From the cell containing the given text, extract its center point as [X, Y] coordinate. 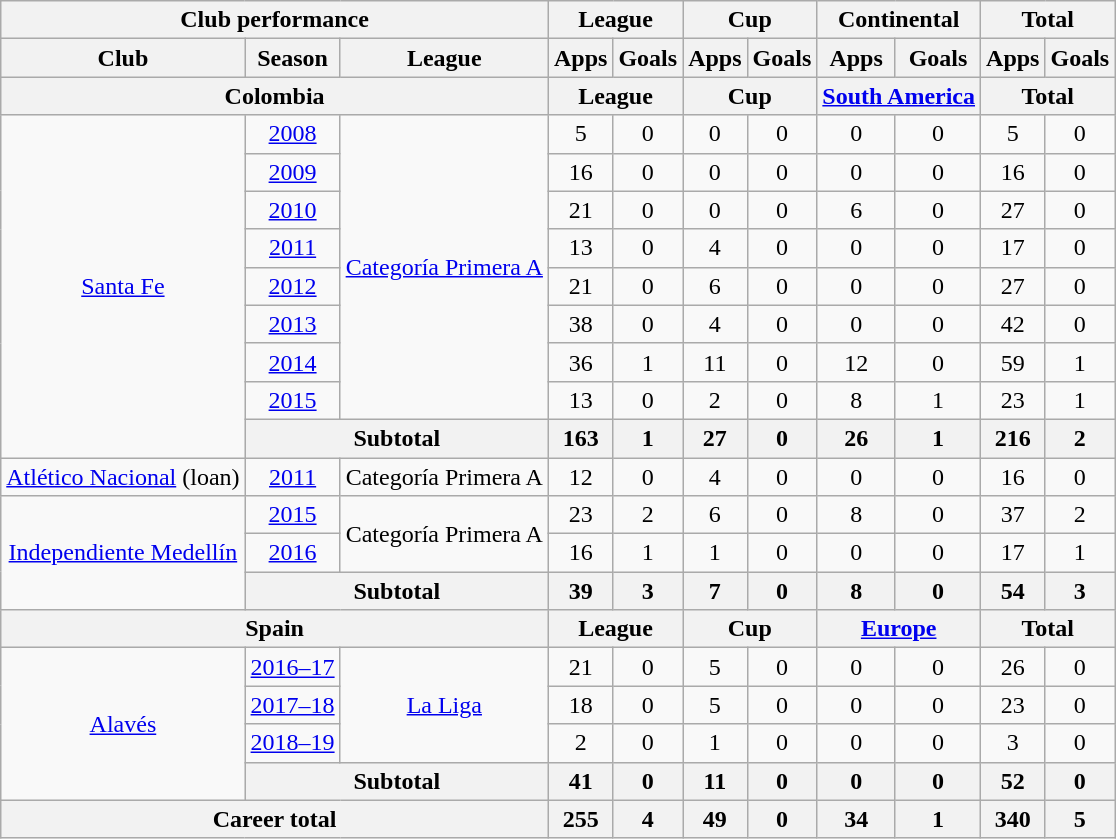
2010 [292, 210]
34 [856, 819]
Santa Fe [123, 286]
2009 [292, 172]
39 [580, 591]
Club performance [275, 20]
La Liga [444, 705]
340 [1013, 819]
Independiente Medellín [123, 553]
Career total [275, 819]
2017–18 [292, 705]
Alavés [123, 724]
2012 [292, 286]
2016 [292, 553]
2014 [292, 362]
54 [1013, 591]
Season [292, 58]
216 [1013, 438]
255 [580, 819]
Colombia [275, 96]
37 [1013, 515]
Atlético Nacional (loan) [123, 477]
36 [580, 362]
42 [1013, 324]
38 [580, 324]
52 [1013, 781]
South America [899, 96]
Europe [899, 629]
2018–19 [292, 743]
41 [580, 781]
2016–17 [292, 667]
7 [715, 591]
2008 [292, 134]
2013 [292, 324]
Club [123, 58]
Continental [899, 20]
59 [1013, 362]
163 [580, 438]
Spain [275, 629]
49 [715, 819]
18 [580, 705]
